Extract the (x, y) coordinate from the center of the cell holding the provided text.  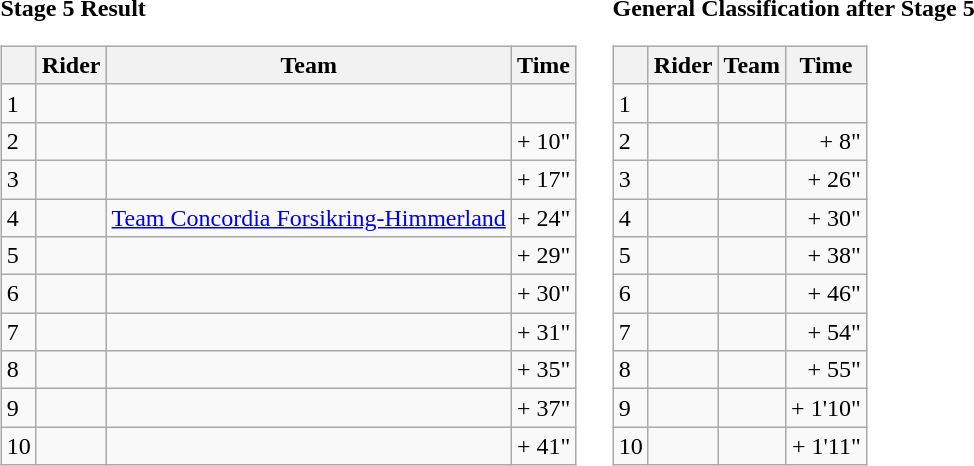
+ 54" (826, 332)
+ 41" (543, 446)
+ 37" (543, 408)
+ 55" (826, 370)
Team Concordia Forsikring-Himmerland (308, 217)
+ 24" (543, 217)
+ 46" (826, 294)
+ 29" (543, 256)
+ 38" (826, 256)
+ 1'11" (826, 446)
+ 17" (543, 179)
+ 26" (826, 179)
+ 35" (543, 370)
+ 8" (826, 141)
+ 31" (543, 332)
+ 10" (543, 141)
+ 1'10" (826, 408)
